For the text-containing cell, return its midpoint in [X, Y] coordinate format. 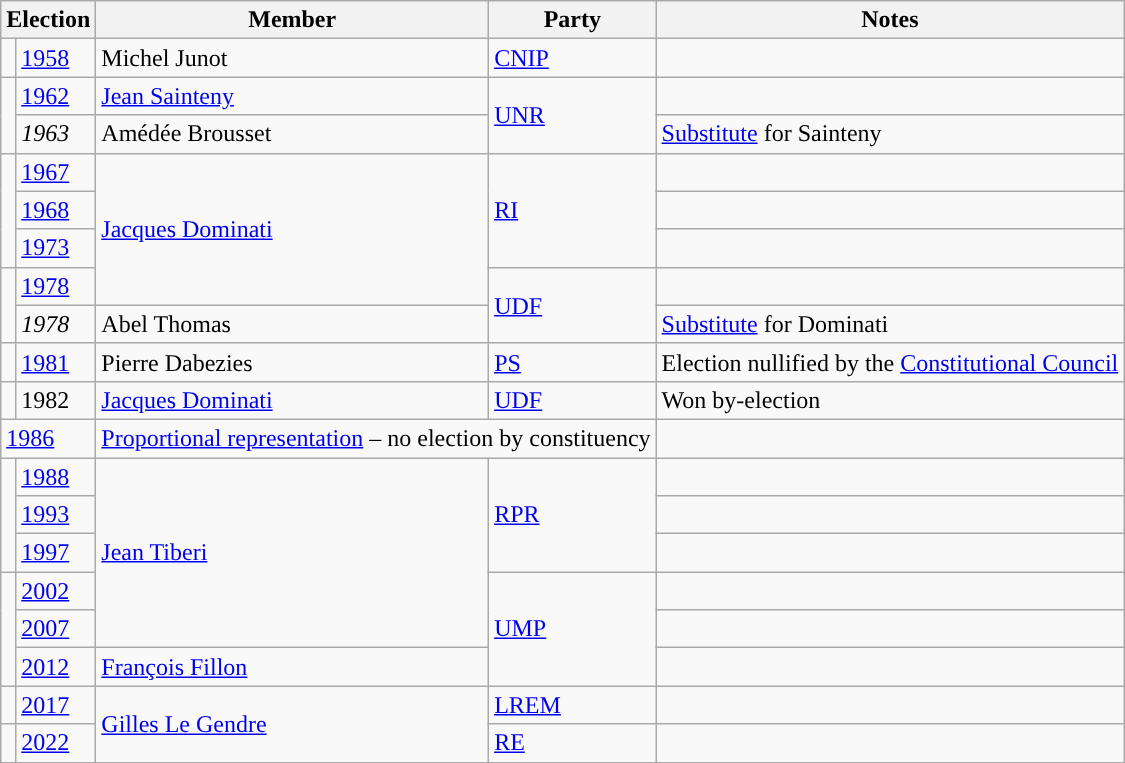
Abel Thomas [292, 324]
PS [572, 362]
Party [572, 20]
Election [48, 20]
Notes [890, 20]
Member [292, 20]
Michel Junot [292, 58]
RI [572, 210]
Jean Sainteny [292, 96]
2022 [56, 743]
1982 [56, 400]
Substitute for Sainteny [890, 134]
Pierre Dabezies [292, 362]
Election nullified by the Constitutional Council [890, 362]
Substitute for Dominati [890, 324]
1988 [56, 477]
2007 [56, 629]
François Fillon [292, 667]
UNR [572, 115]
Jean Tiberi [292, 553]
1963 [56, 134]
1993 [56, 515]
RE [572, 743]
LREM [572, 705]
Proportional representation – no election by constituency [376, 438]
1973 [56, 248]
1958 [56, 58]
1997 [56, 553]
2002 [56, 591]
1986 [48, 438]
1968 [56, 210]
RPR [572, 515]
CNIP [572, 58]
UMP [572, 629]
Won by-election [890, 400]
Amédée Brousset [292, 134]
1981 [56, 362]
1967 [56, 172]
2012 [56, 667]
2017 [56, 705]
1962 [56, 96]
Gilles Le Gendre [292, 724]
